Locate the cell with the specified text and output its (x, y) center coordinate. 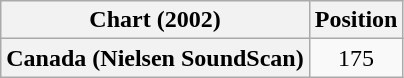
Canada (Nielsen SoundScan) (155, 58)
175 (356, 58)
Chart (2002) (155, 20)
Position (356, 20)
